Extract the [x, y] coordinate from the center of the cell holding the provided text.  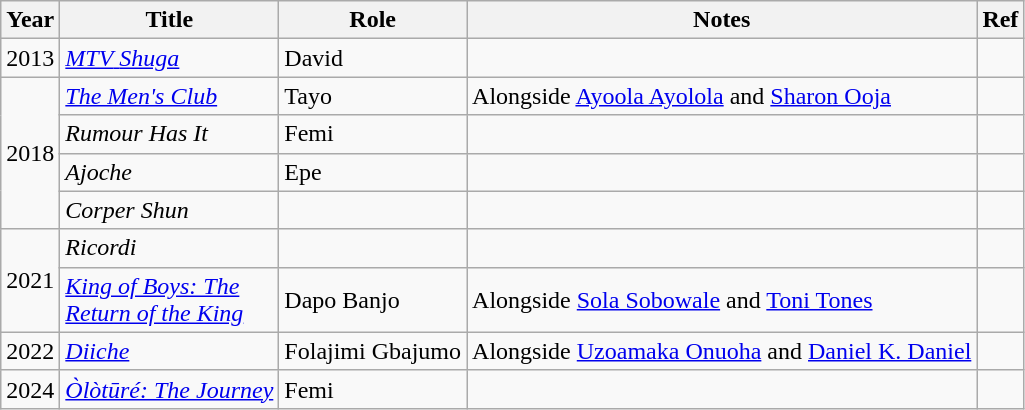
Rumour Has It [170, 134]
2018 [30, 153]
The Men's Club [170, 96]
Ajoche [170, 172]
Corper Shun [170, 210]
Role [373, 20]
2022 [30, 351]
Tayo [373, 96]
Ref [1000, 20]
2013 [30, 58]
Diiche [170, 351]
Alongside Uzoamaka Onuoha and Daniel K. Daniel [722, 351]
Alongside Sola Sobowale and Toni Tones [722, 300]
Ricordi [170, 248]
MTV Shuga [170, 58]
2021 [30, 280]
Title [170, 20]
Year [30, 20]
Òlòtūré: The Journey [170, 389]
Alongside Ayoola Ayolola and Sharon Ooja [722, 96]
Dapo Banjo [373, 300]
King of Boys: TheReturn of the King [170, 300]
David [373, 58]
Notes [722, 20]
2024 [30, 389]
Epe [373, 172]
Folajimi Gbajumo [373, 351]
